Extract the (X, Y) coordinate from the center of the cell holding the provided text.  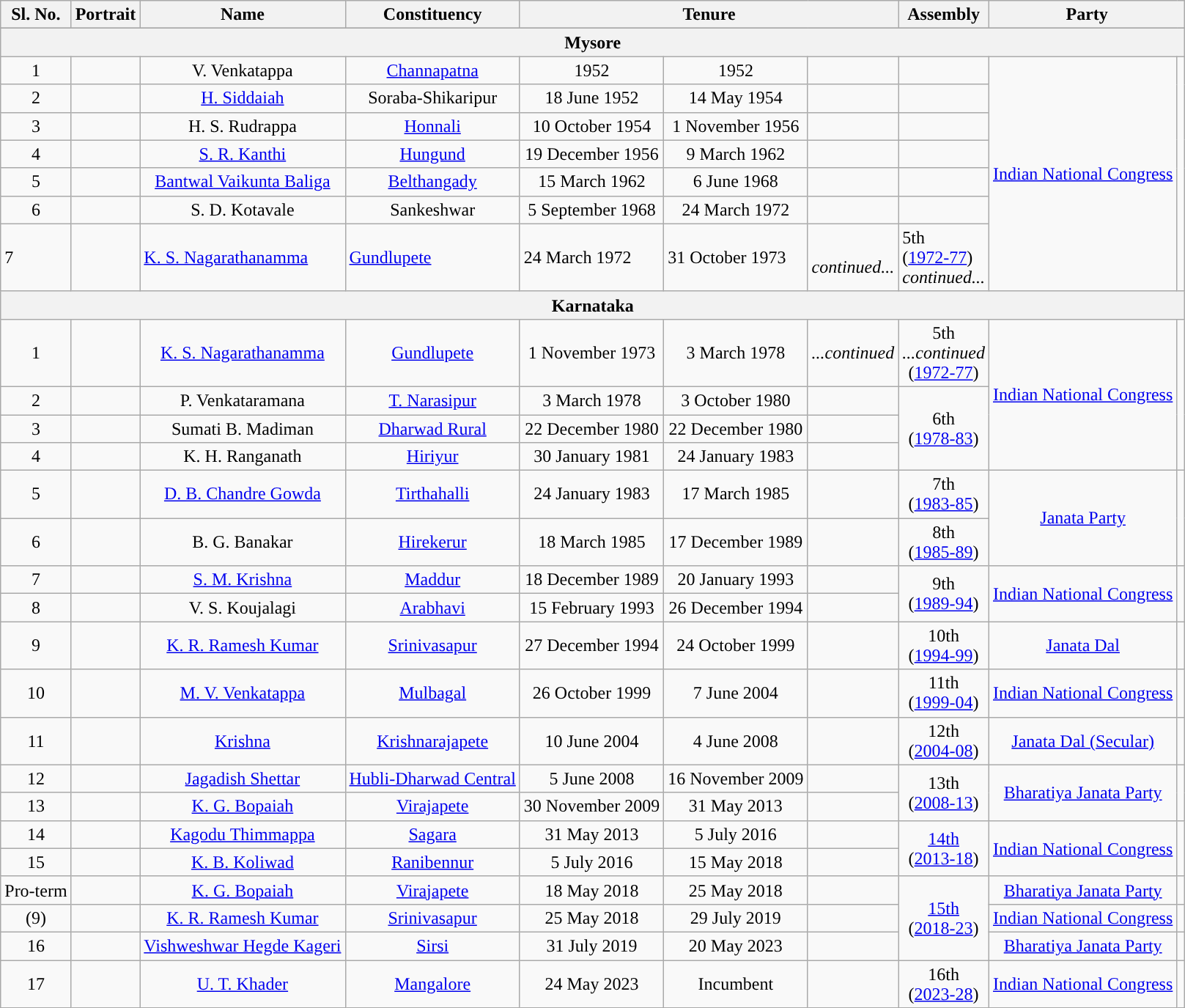
U. T. Khader (243, 984)
12 (36, 779)
Belthangady (432, 182)
11th(1999-04) (944, 694)
Krishnarajapete (432, 740)
16 (36, 946)
Hubli-Dharwad Central (432, 779)
Incumbent (736, 984)
31 October 1973 (736, 257)
3 October 1980 (736, 400)
S. R. Kanthi (243, 154)
Dharwad Rural (432, 429)
5th(1972-77)continued... (944, 257)
(9) (36, 918)
24 May 2023 (591, 984)
D. B. Chandre Gowda (243, 494)
Mulbagal (432, 694)
18 May 2018 (591, 890)
Karnataka (593, 305)
Channapatna (432, 70)
Hiriyur (432, 457)
Pro-term (36, 890)
Assembly (944, 15)
9th(1989-94) (944, 594)
26 December 1994 (736, 608)
Constituency (432, 15)
8 (36, 608)
Ranibennur (432, 862)
H. S. Rudrappa (243, 126)
15 March 1962 (591, 182)
9 (36, 645)
6 June 1968 (736, 182)
Janata Party (1082, 518)
10 (36, 694)
Portrait (106, 15)
Sl. No. (36, 15)
15 May 2018 (736, 862)
Bantwal Vaikunta Baliga (243, 182)
K. B. Koliwad (243, 862)
1 November 1973 (591, 353)
7 June 2004 (736, 694)
5th...continued(1972-77) (944, 353)
Hirekerur (432, 542)
Hungund (432, 154)
14th(2013-18) (944, 848)
M. V. Venkatappa (243, 694)
5 September 1968 (591, 210)
Jagadish Shettar (243, 779)
12th(2004-08) (944, 740)
16 November 2009 (736, 779)
H. Siddaiah (243, 98)
16th(2023-28) (944, 984)
15 (36, 862)
27 December 1994 (591, 645)
B. G. Banakar (243, 542)
31 July 2019 (591, 946)
24 October 1999 (736, 645)
15 February 1993 (591, 608)
17 March 1985 (736, 494)
30 January 1981 (591, 457)
10 June 2004 (591, 740)
5 June 2008 (591, 779)
S. M. Krishna (243, 580)
Sumati B. Madiman (243, 429)
9 March 1962 (736, 154)
...continued (853, 353)
30 November 2009 (591, 806)
Arabhavi (432, 608)
Maddur (432, 580)
Sirsi (432, 946)
Kagodu Thimmappa (243, 834)
29 July 2019 (736, 918)
17 December 1989 (736, 542)
continued... (853, 257)
K. H. Ranganath (243, 457)
T. Narasipur (432, 400)
Vishweshwar Hegde Kageri (243, 946)
Honnali (432, 126)
18 June 1952 (591, 98)
Tirthahalli (432, 494)
18 March 1985 (591, 542)
Janata Dal (Secular) (1082, 740)
11 (36, 740)
V. Venkatappa (243, 70)
1 November 1956 (736, 126)
S. D. Kotavale (243, 210)
Sagara (432, 834)
Soraba-Shikaripur (432, 98)
Mysore (593, 43)
6th(1978-83) (944, 428)
P. Venkataramana (243, 400)
20 January 1993 (736, 580)
8th(1985-89) (944, 542)
Krishna (243, 740)
Janata Dal (1082, 645)
18 December 1989 (591, 580)
V. S. Koujalagi (243, 608)
17 (36, 984)
Mangalore (432, 984)
14 May 1954 (736, 98)
13 (36, 806)
26 October 1999 (591, 694)
Party (1086, 15)
10th(1994-99) (944, 645)
20 May 2023 (736, 946)
Tenure (709, 15)
Sankeshwar (432, 210)
10 October 1954 (591, 126)
19 December 1956 (591, 154)
13th(2008-13) (944, 792)
Name (243, 15)
15th(2018-23) (944, 918)
4 June 2008 (736, 740)
14 (36, 834)
7th(1983-85) (944, 494)
